Find where the given text appears and provide that cell's center as [X, Y] coordinate. 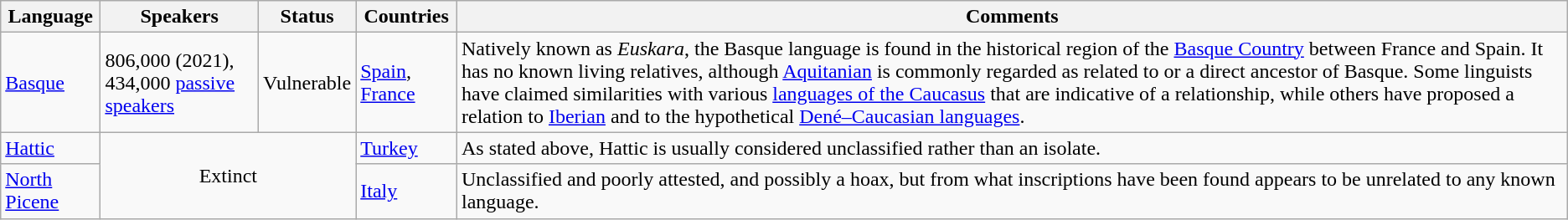
Speakers [179, 17]
Hattic [50, 148]
Basque [50, 82]
Turkey [407, 148]
Comments [1012, 17]
Spain, France [407, 82]
Extinct [228, 176]
As stated above, Hattic is usually considered unclassified rather than an isolate. [1012, 148]
Unclassified and poorly attested, and possibly a hoax, but from what inscriptions have been found appears to be unrelated to any known language. [1012, 191]
806,000 (2021), 434,000 passive speakers [179, 82]
North Picene [50, 191]
Status [307, 17]
Countries [407, 17]
Language [50, 17]
Italy [407, 191]
Vulnerable [307, 82]
